Pinpoint the cell where the given text exists, returning its [x, y] midpoint coordinate. 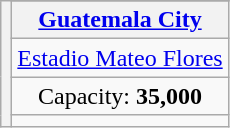
Guatemala City [120, 20]
Estadio Mateo Flores [120, 58]
Capacity: 35,000 [120, 96]
